For the text-containing cell, return its midpoint in (X, Y) coordinate format. 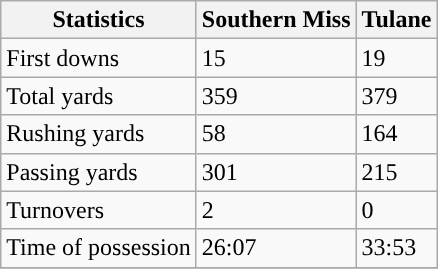
15 (276, 58)
33:53 (396, 248)
2 (276, 210)
Total yards (99, 96)
Statistics (99, 20)
First downs (99, 58)
0 (396, 210)
Rushing yards (99, 134)
164 (396, 134)
19 (396, 58)
379 (396, 96)
359 (276, 96)
301 (276, 172)
Passing yards (99, 172)
215 (396, 172)
58 (276, 134)
Time of possession (99, 248)
26:07 (276, 248)
Tulane (396, 20)
Southern Miss (276, 20)
Turnovers (99, 210)
